Determine the [x, y] coordinate at the center of the cell enclosing the given text.  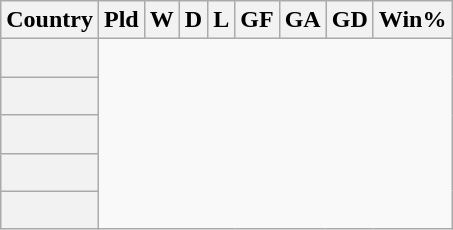
Pld [121, 20]
Country [50, 20]
GD [350, 20]
W [162, 20]
D [193, 20]
Win% [412, 20]
GA [302, 20]
GF [257, 20]
L [222, 20]
